Locate the cell with the specified text and output its [X, Y] center coordinate. 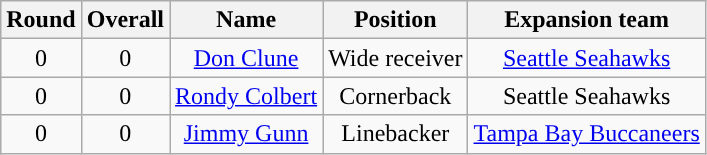
Tampa Bay Buccaneers [586, 134]
Wide receiver [396, 58]
Linebacker [396, 134]
Overall [125, 20]
Expansion team [586, 20]
Don Clune [246, 58]
Position [396, 20]
Rondy Colbert [246, 96]
Name [246, 20]
Jimmy Gunn [246, 134]
Cornerback [396, 96]
Round [41, 20]
